Find where the given text appears and provide that cell's center as (X, Y) coordinate. 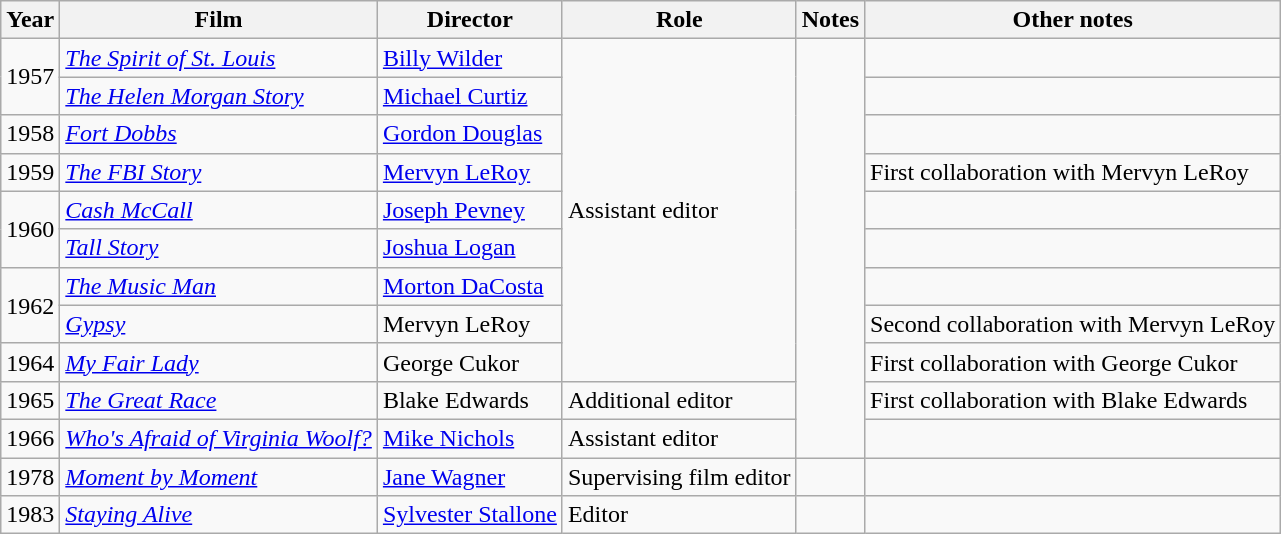
Who's Afraid of Virginia Woolf? (219, 438)
Blake Edwards (470, 400)
Fort Dobbs (219, 134)
Editor (679, 515)
Joseph Pevney (470, 210)
Sylvester Stallone (470, 515)
Second collaboration with Mervyn LeRoy (1073, 324)
My Fair Lady (219, 362)
Role (679, 20)
Film (219, 20)
First collaboration with George Cukor (1073, 362)
The Helen Morgan Story (219, 96)
Staying Alive (219, 515)
1964 (30, 362)
The Music Man (219, 286)
1959 (30, 172)
Year (30, 20)
Gypsy (219, 324)
George Cukor (470, 362)
Moment by Moment (219, 477)
Other notes (1073, 20)
The Great Race (219, 400)
The Spirit of St. Louis (219, 58)
1957 (30, 77)
First collaboration with Blake Edwards (1073, 400)
1958 (30, 134)
1966 (30, 438)
Additional editor (679, 400)
The FBI Story (219, 172)
1965 (30, 400)
1978 (30, 477)
1962 (30, 305)
Cash McCall (219, 210)
Morton DaCosta (470, 286)
Director (470, 20)
Michael Curtiz (470, 96)
Supervising film editor (679, 477)
Joshua Logan (470, 248)
Tall Story (219, 248)
Gordon Douglas (470, 134)
1983 (30, 515)
First collaboration with Mervyn LeRoy (1073, 172)
Jane Wagner (470, 477)
Notes (830, 20)
Billy Wilder (470, 58)
Mike Nichols (470, 438)
1960 (30, 229)
